Return (X, Y) of the center of cell containing provided text 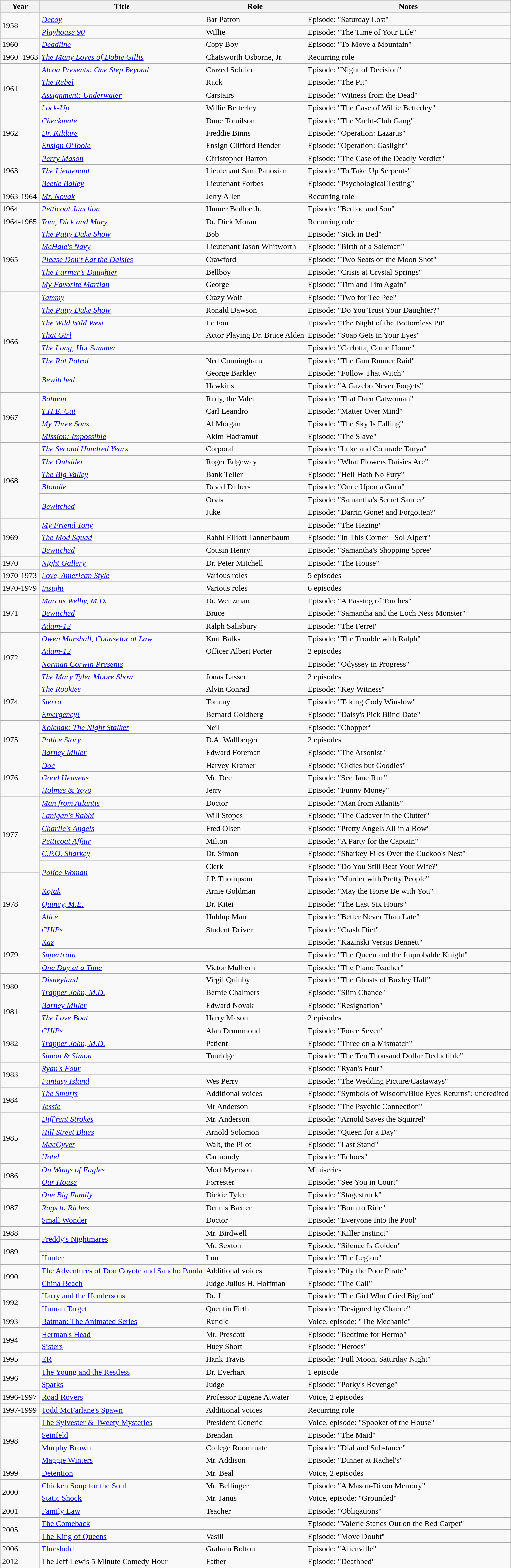
Carstairs (255, 95)
Episode: "Force Seven" (408, 1031)
Episode: "The Night of the Bottomless Pit" (408, 323)
Chatsworth Osborne, Jr. (255, 57)
1970-1979 (20, 588)
Will Stopes (255, 816)
Bernie Chalmers (255, 993)
Simon & Simon (122, 1056)
The Mod Squad (122, 537)
The Lieutenant (122, 171)
Judge Julius H. Hoffman (255, 1283)
That Girl (122, 335)
Mr. Prescott (255, 1334)
Dr. Peter Mitchell (255, 563)
The Rookies (122, 689)
Hawkins (255, 386)
Episode: "Psychological Testing" (408, 184)
Akim Hadramut (255, 436)
Episode: "The Psychic Connection" (408, 1106)
Episode: "Slim Chance" (408, 993)
Episode: "The Yacht-Club Gang" (408, 120)
Our House (122, 1182)
Episode: "A Mason-Dixon Memory" (408, 1486)
Patient (255, 1043)
Batman: The Animated Series (122, 1321)
Mr. Beal (255, 1473)
Episode: "Symbols of Wisdom/Blue Eyes Returns"; uncredited (408, 1094)
Dickie Tyler (255, 1195)
Forrester (255, 1182)
Episode: "Hell Hath No Fury" (408, 474)
1999 (20, 1473)
Episode: "The Sky Is Falling" (408, 424)
1965 (20, 259)
Episode: "Witness from the Dead" (408, 95)
Harry and the Hendersons (122, 1296)
Dr. Simon (255, 854)
Victor Mulhern (255, 968)
Tunridge (255, 1056)
Episode: "Darrin Gone! and Forgotten?" (408, 512)
Episode: "Sharkey Files Over the Cuckoo's Nest" (408, 854)
Episode: "The Queen and the Improbable Knight" (408, 955)
Brendan (255, 1435)
David Dithers (255, 487)
Huey Short (255, 1346)
Doc (122, 765)
Vasili (255, 1536)
Episode: "The Girl Who Cried Bigfoot" (408, 1296)
Man from Atlantis (122, 803)
Alan Drummond (255, 1031)
Freddie Binns (255, 133)
Charlie's Angels (122, 828)
Episode: "Do You Trust Your Daughter?" (408, 310)
1987 (20, 1208)
Episode: "The Time of Your Life" (408, 32)
Mr. Novak (122, 196)
Alvin Conrad (255, 689)
Episode: "A Gazebo Never Forgets" (408, 386)
Episode: "Taking Cody Winslow" (408, 702)
Orvis (255, 500)
1960–1963 (20, 57)
Episode: "The Arsonist" (408, 752)
Episode: "Funny Money" (408, 790)
Miniseries (408, 1169)
Tom, Dick and Mary (122, 222)
Episode: "Dinner at Rachel's" (408, 1460)
Ronald Dawson (255, 310)
China Beach (122, 1283)
The Young and the Restless (122, 1372)
Episode: "Silence Is Golden" (408, 1245)
1994 (20, 1340)
Lieutenant Forbes (255, 184)
Mr. Bellinger (255, 1486)
ER (122, 1359)
Voice, episode: "Spooker of the House" (408, 1423)
Quentin Firth (255, 1309)
Episode: "Born to Ride" (408, 1208)
Dr. Dick Moran (255, 222)
Petticoat Affair (122, 841)
The Long, Hot Summer (122, 348)
1996-1997 (20, 1397)
Lock-Up (122, 108)
Lieutenant Jason Whitworth (255, 247)
Human Target (122, 1309)
Mr. Janus (255, 1498)
The Many Loves of Dobie Gillis (122, 57)
Corporal (255, 449)
Todd McFarlane's Spawn (122, 1410)
Please Don't Eat the Daisies (122, 259)
Emergency! (122, 714)
1982 (20, 1043)
1983 (20, 1075)
Edward Foreman (255, 752)
1976 (20, 778)
Checkmate (122, 120)
Ensign O'Toole (122, 145)
Episode: "The Piano Teacher" (408, 968)
Episode: "Two for Tee Pee" (408, 297)
My Friend Tony (122, 525)
Sparks (122, 1385)
Episode: "Alienville" (408, 1549)
Jerry (255, 790)
Episode: "Ryan's Four" (408, 1068)
2006 (20, 1549)
The Rebel (122, 82)
Episode: "Stagestruck" (408, 1195)
Episode: "Pretty Angels All in a Row" (408, 828)
6 episodes (408, 588)
Episode: "The Ghosts of Buxley Hall" (408, 980)
Episode: "The Maid" (408, 1435)
Willie Betterley (255, 108)
Episode: "Samantha's Secret Saucer" (408, 500)
1958 (20, 26)
Episode: "Operation: Lazarus" (408, 133)
Episode: "Arnold Saves the Squirrel" (408, 1119)
Diff'rent Strokes (122, 1119)
Actor Playing Dr. Bruce Alden (255, 335)
Role (255, 7)
1992 (20, 1302)
Hank Travis (255, 1359)
Arnold Solomon (255, 1132)
Episode: "See You in Court" (408, 1182)
Petticoat Junction (122, 209)
1998 (20, 1441)
1989 (20, 1252)
Walt, the Pilot (255, 1144)
Ned Cunningham (255, 360)
Alice (122, 917)
Beetle Bailey (122, 184)
Episode: "What Flowers Daisies Are" (408, 462)
Le Fou (255, 323)
Carmondy (255, 1157)
Rudy, the Valet (255, 399)
Episode: "Tim and Tim Again" (408, 285)
The Second Hundred Years (122, 449)
Mr. Sexton (255, 1245)
1971 (20, 613)
Sisters (122, 1346)
Graham Bolton (255, 1549)
Episode: "Matter Over Mind" (408, 411)
1964 (20, 209)
Episode: "Daisy's Pick Blind Date" (408, 714)
Hotel (122, 1157)
1984 (20, 1100)
Kojak (122, 891)
Episode: "Designed by Chance" (408, 1309)
Ryan's Four (122, 1068)
The Outsider (122, 462)
The Adventures of Don Coyote and Sancho Panda (122, 1271)
Father (255, 1561)
Road Rovers (122, 1397)
Episode: "Do You Still Beat Your Wife?" (408, 866)
Dr. Kildare (122, 133)
Clerk (255, 866)
Edward Novak (255, 1005)
McHale's Navy (122, 247)
Episode: "A Party for the Captain" (408, 841)
1981 (20, 1012)
Owen Marshall, Counselor at Law (122, 639)
Mr. Anderson (255, 1119)
Static Shock (122, 1498)
Bar Patron (255, 19)
Ruck (255, 82)
Episode: "The Cadaver in the Clutter" (408, 816)
Voice, episode: "Grounded" (408, 1498)
Rags to Riches (122, 1208)
The Sylvester & Tweety Mysteries (122, 1423)
1961 (20, 89)
Decoy (122, 19)
My Favorite Martian (122, 285)
Bank Teller (255, 474)
Episode: "Luke and Comrade Tanya" (408, 449)
Judge (255, 1385)
Episode: "The Trouble with Ralph" (408, 639)
Episode: "Heroes" (408, 1346)
Police Woman (122, 873)
C.P.O. Sharkey (122, 854)
Bellboy (255, 272)
1960 (20, 45)
Insight (122, 588)
Episode: "Crash Diet" (408, 929)
Episode: "Soap Gets in Your Eyes" (408, 335)
Carl Leandro (255, 411)
George Barkley (255, 373)
Professor Eugene Atwater (255, 1397)
Episode: "Resignation" (408, 1005)
Episode: "The Case of Willie Betterley" (408, 108)
Disneyland (122, 980)
Hunter (122, 1258)
Dr. Kitei (255, 904)
1990 (20, 1277)
Detention (122, 1473)
1970 (20, 563)
Al Morgan (255, 424)
One Day at a Time (122, 968)
Episode: "Samantha's Shopping Spree" (408, 550)
Lanigan's Rabbi (122, 816)
Batman (122, 399)
Episode: "To Take Up Serpents" (408, 171)
Playhouse 90 (122, 32)
Episode: "Everyone Into the Pool" (408, 1220)
Notes (408, 7)
Mission: Impossible (122, 436)
Episode: "Deathbed" (408, 1561)
1964-1965 (20, 222)
Teacher (255, 1511)
J.P. Thompson (255, 879)
Quincy, M.E. (122, 904)
Mort Myerson (255, 1169)
Episode: "Operation: Gaslight" (408, 145)
Wes Perry (255, 1081)
Perry Mason (122, 158)
Chicken Soup for the Soul (122, 1486)
Tommy (255, 702)
Episode: "Carlotta, Come Home" (408, 348)
Episode: "Sick in Bed" (408, 234)
Episode: "To Move a Mountain" (408, 45)
Episode: "A Passing of Torches" (408, 601)
Episode: "The Gun Runner Raid" (408, 360)
Seinfeld (122, 1435)
Mr. Dee (255, 778)
Milton (255, 841)
George (255, 285)
1985 (20, 1138)
Title (122, 7)
Episode: "That Darn Catwoman" (408, 399)
Episode: "Bedtime for Hermo" (408, 1334)
President Generic (255, 1423)
Episode: "Echoes" (408, 1157)
Dunc Tomilson (255, 120)
Episode: "Follow That Witch" (408, 373)
Episode: "Kazinski Versus Bennett" (408, 942)
Episode: "Crisis at Crystal Springs" (408, 272)
Episode: "Porky's Revenge" (408, 1385)
Harry Mason (255, 1018)
Ensign Clifford Bender (255, 145)
Episode: "Night of Decision" (408, 70)
Dennis Baxter (255, 1208)
1988 (20, 1233)
The Big Valley (122, 474)
Homer Bedloe Jr. (255, 209)
1970-1973 (20, 576)
Crawford (255, 259)
Deadline (122, 45)
Freddy's Nightmares (122, 1239)
Dr. J (255, 1296)
Episode: "The Last Six Hours" (408, 904)
Episode: "The Case of the Deadly Verdict" (408, 158)
Fantasy Island (122, 1081)
1978 (20, 904)
Voice, episode: "The Mechanic" (408, 1321)
Episode: "The Call" (408, 1283)
The King of Queens (122, 1536)
Jonas Lasser (255, 677)
Episode: "Key Witness" (408, 689)
Willie (255, 32)
Student Driver (255, 929)
Episode: "In This Corner - Sol Alpert" (408, 537)
Rabbi Elliott Tannenbaum (255, 537)
Officer Albert Porter (255, 651)
Harvey Kramer (255, 765)
1993 (20, 1321)
Crazy Wolf (255, 297)
Christopher Barton (255, 158)
Episode: "May the Horse Be with You" (408, 891)
1972 (20, 658)
The Mary Tyler Moore Show (122, 677)
Episode: "The Hazing" (408, 525)
Episode: "The House" (408, 563)
Mr. Birdwell (255, 1233)
1975 (20, 740)
5 episodes (408, 576)
2012 (20, 1561)
Episode: "The Ten Thousand Dollar Deductible" (408, 1056)
1974 (20, 702)
Kolchak: The Night Stalker (122, 727)
Threshold (122, 1549)
Police Story (122, 740)
Dr. Everhart (255, 1372)
Bob (255, 234)
Marcus Welby, M.D. (122, 601)
Episode: "Oldies but Goodies" (408, 765)
College Roommate (255, 1448)
Episode: "Saturday Lost" (408, 19)
Small Wonder (122, 1220)
Night Gallery (122, 563)
Episode: "Queen for a Day" (408, 1132)
Virgil Quinby (255, 980)
Episode: "Once Upon a Guru" (408, 487)
Tammy (122, 297)
The Comeback (122, 1523)
Episode: "Better Never Than Late" (408, 917)
Episode: "Last Stand" (408, 1144)
Good Heavens (122, 778)
The Smurfs (122, 1094)
Blondie (122, 487)
Episode: "Killer Instinct" (408, 1233)
1 episode (408, 1372)
Episode: "Valerie Stands Out on the Red Carpet" (408, 1523)
Jerry Allen (255, 196)
Kurt Balks (255, 639)
Sierra (122, 702)
1963-1964 (20, 196)
Murphy Brown (122, 1448)
Episode: "Obligations" (408, 1511)
Episode: "Samantha and the Loch Ness Monster" (408, 613)
Episode: "Dial and Substance" (408, 1448)
Episode: "Full Moon, Saturday Night" (408, 1359)
Holdup Man (255, 917)
Alcoa Presents: One Step Beyond (122, 70)
Episode: "Pity the Poor Pirate" (408, 1271)
Holmes & Yoyo (122, 790)
1962 (20, 133)
The Love Boat (122, 1018)
Juke (255, 512)
Bruce (255, 613)
D.A. Wallberger (255, 740)
Copy Boy (255, 45)
2000 (20, 1492)
Episode: "The Wedding Picture/Castaways" (408, 1081)
Lieutenant Sam Panosian (255, 171)
1963 (20, 171)
Hill Street Blues (122, 1132)
Episode: "Man from Atlantis" (408, 803)
1967 (20, 417)
On Wings of Eagles (122, 1169)
Episode: "Three on a Mismatch" (408, 1043)
Episode: "Move Doubt" (408, 1536)
Episode: "Birth of a Saleman" (408, 247)
Lou (255, 1258)
Mr. Addison (255, 1460)
Jessie (122, 1106)
Family Law (122, 1511)
1966 (20, 341)
1969 (20, 537)
Neil (255, 727)
Episode: "The Slave" (408, 436)
Episode: "The Ferret" (408, 626)
Norman Corwin Presents (122, 664)
2001 (20, 1511)
Dr. Weitzman (255, 601)
Bernard Goldberg (255, 714)
1996 (20, 1378)
Episode: "The Legion" (408, 1258)
One Big Family (122, 1195)
Episode: "Two Seats on the Moon Shot" (408, 259)
T.H.E. Cat (122, 411)
Episode: "Chopper" (408, 727)
The Jeff Lewis 5 Minute Comedy Hour (122, 1561)
Supertrain (122, 955)
1977 (20, 835)
Episode: "See Jane Run" (408, 778)
My Three Sons (122, 424)
Episode: "The Pit" (408, 82)
1968 (20, 481)
Year (20, 7)
2005 (20, 1530)
Fred Olsen (255, 828)
Cousin Henry (255, 550)
The Wild Wild West (122, 323)
Ralph Salisbury (255, 626)
The Rat Patrol (122, 360)
Arnie Goldman (255, 891)
1979 (20, 955)
Roger Edgeway (255, 462)
1997-1999 (20, 1410)
Love, American Style (122, 576)
Mr Anderson (255, 1106)
MacGyver (122, 1144)
Herman's Head (122, 1334)
Episode: "Bedloe and Son" (408, 209)
1980 (20, 986)
1986 (20, 1176)
Assignment: Underwater (122, 95)
Episode: "Odyssey in Progress" (408, 664)
1995 (20, 1359)
Episode: "Murder with Pretty People" (408, 879)
Crazed Soldier (255, 70)
The Farmer's Daughter (122, 272)
Rundle (255, 1321)
Kaz (122, 942)
Maggie Winters (122, 1460)
